Extract the (X, Y) coordinate from the center of the cell holding the provided text.  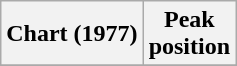
Peakposition (189, 34)
Chart (1977) (72, 34)
